Locate the cell with the specified text and output its (x, y) center coordinate. 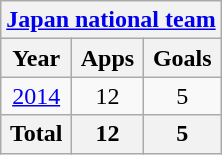
Total (36, 134)
2014 (36, 96)
Year (36, 58)
Goals (182, 58)
Japan national team (111, 20)
Apps (108, 58)
